Return the (X, Y) coordinate for the center point of the cell that contains the specified text.  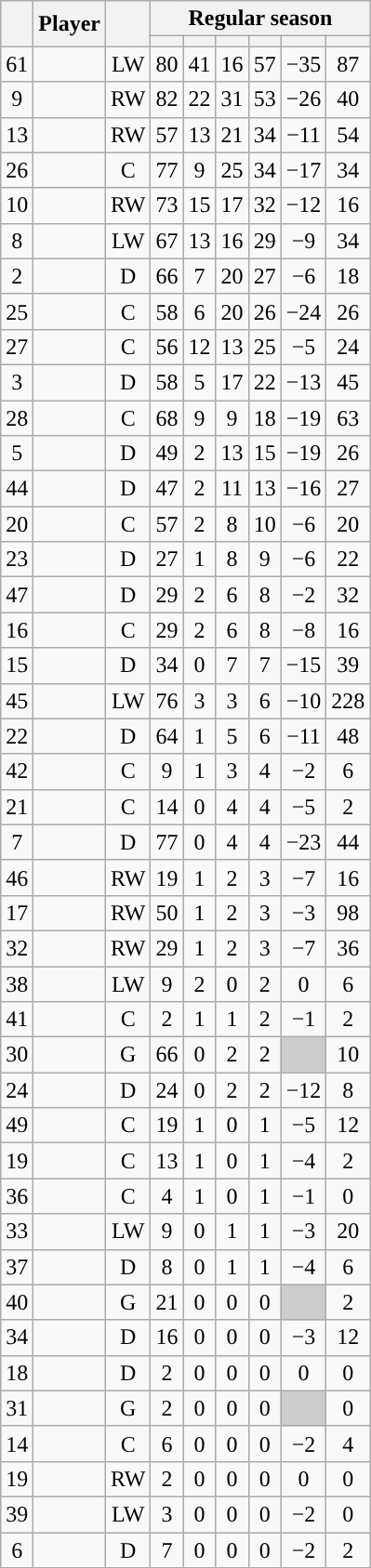
28 (17, 417)
11 (232, 489)
56 (167, 347)
−15 (303, 665)
Player (70, 24)
−26 (303, 99)
Regular season (260, 19)
37 (17, 1267)
−8 (303, 630)
33 (17, 1232)
42 (17, 771)
−35 (303, 64)
64 (167, 736)
87 (348, 64)
−10 (303, 701)
76 (167, 701)
38 (17, 984)
−13 (303, 382)
−24 (303, 311)
−16 (303, 489)
61 (17, 64)
63 (348, 417)
50 (167, 913)
46 (17, 877)
82 (167, 99)
53 (264, 99)
−17 (303, 170)
48 (348, 736)
54 (348, 135)
228 (348, 701)
68 (167, 417)
98 (348, 913)
−23 (303, 842)
67 (167, 241)
30 (17, 1055)
23 (17, 560)
−9 (303, 241)
73 (167, 205)
80 (167, 64)
